Find where the given text appears and provide that cell's center as [X, Y] coordinate. 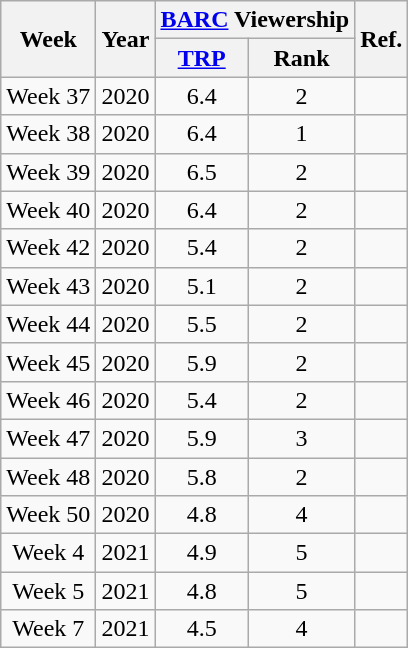
Year [126, 39]
Week 48 [48, 477]
5.5 [202, 324]
1 [301, 134]
TRP [202, 58]
Week 47 [48, 438]
Rank [301, 58]
6.5 [202, 172]
Week 39 [48, 172]
4.9 [202, 553]
Week 40 [48, 210]
Week 37 [48, 96]
Week 45 [48, 362]
3 [301, 438]
Week 4 [48, 553]
Week 42 [48, 248]
Week [48, 39]
Week 50 [48, 515]
4.5 [202, 629]
Week 5 [48, 591]
Ref. [382, 39]
Week 38 [48, 134]
5.8 [202, 477]
BARC Viewership [255, 20]
Week 7 [48, 629]
Week 46 [48, 400]
Week 43 [48, 286]
Week 44 [48, 324]
5.1 [202, 286]
